Scan for the cell matching the given text and deliver its (X, Y) coordinate at center. 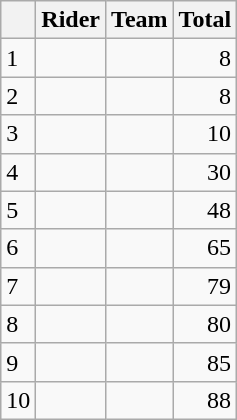
79 (205, 286)
Total (205, 20)
48 (205, 210)
88 (205, 400)
30 (205, 172)
Team (140, 20)
9 (18, 362)
6 (18, 248)
7 (18, 286)
1 (18, 58)
Rider (71, 20)
3 (18, 134)
5 (18, 210)
2 (18, 96)
65 (205, 248)
85 (205, 362)
4 (18, 172)
80 (205, 324)
